Provide the (X, Y) coordinate of the cell's center where the given text is located.  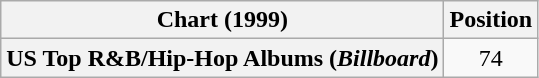
US Top R&B/Hip-Hop Albums (Billboard) (222, 58)
Chart (1999) (222, 20)
Position (491, 20)
74 (491, 58)
